Determine the [x, y] coordinate at the center of the cell enclosing the given text.  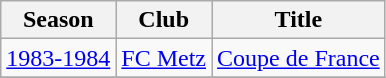
Title [299, 20]
FC Metz [164, 58]
1983-1984 [58, 58]
Season [58, 20]
Club [164, 20]
Coupe de France [299, 58]
